Pinpoint the cell where the given text exists, returning its (x, y) midpoint coordinate. 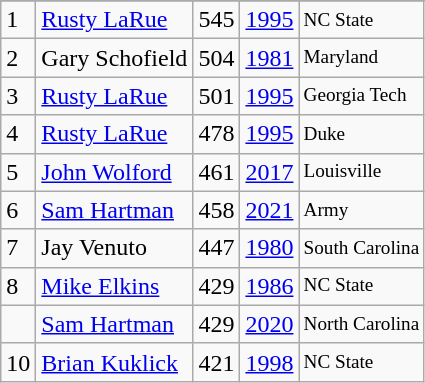
7 (18, 248)
545 (216, 20)
1986 (270, 286)
2 (18, 58)
478 (216, 134)
2020 (270, 324)
1980 (270, 248)
6 (18, 210)
447 (216, 248)
1981 (270, 58)
Duke (362, 134)
Georgia Tech (362, 96)
Mike Elkins (114, 286)
Jay Venuto (114, 248)
4 (18, 134)
2021 (270, 210)
458 (216, 210)
Louisville (362, 172)
501 (216, 96)
1998 (270, 362)
North Carolina (362, 324)
504 (216, 58)
Army (362, 210)
1 (18, 20)
8 (18, 286)
Gary Schofield (114, 58)
Brian Kuklick (114, 362)
5 (18, 172)
Maryland (362, 58)
2017 (270, 172)
10 (18, 362)
421 (216, 362)
3 (18, 96)
South Carolina (362, 248)
461 (216, 172)
John Wolford (114, 172)
